Find where the given text appears and provide that cell's center as [X, Y] coordinate. 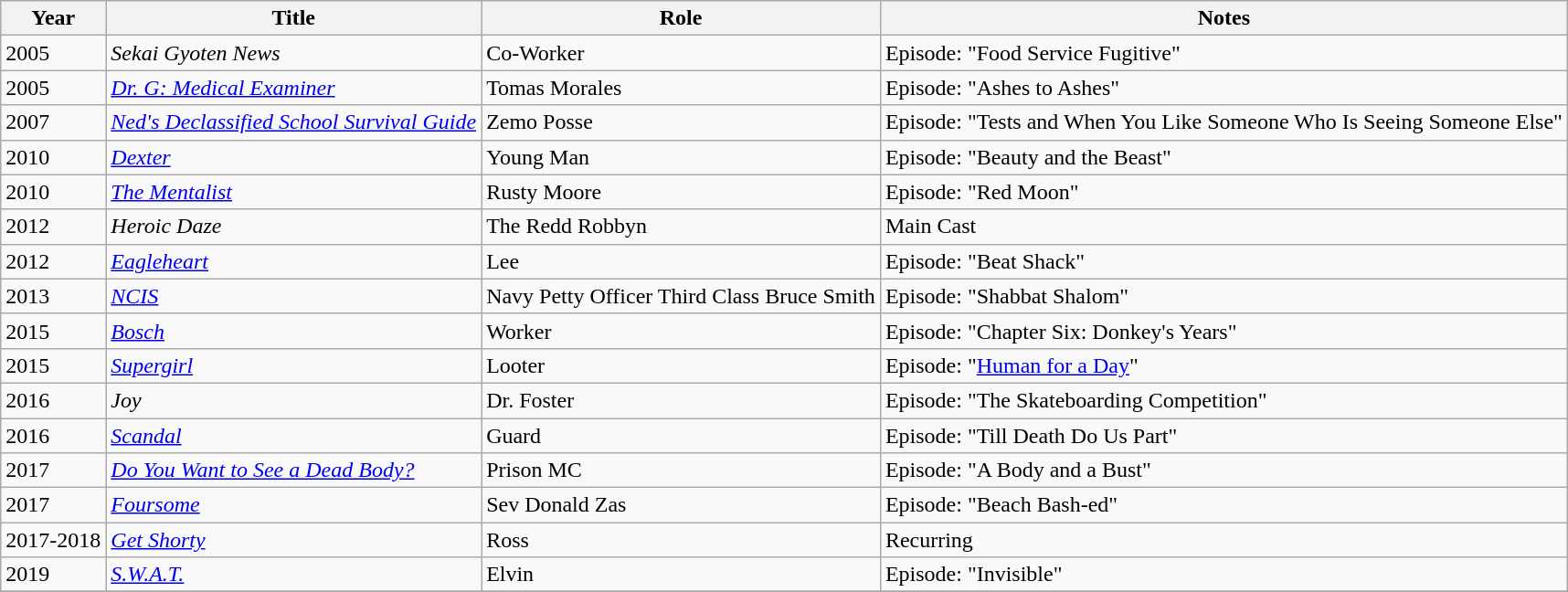
Sekai Gyoten News [294, 53]
Looter [682, 365]
Main Cast [1224, 227]
2019 [53, 575]
Title [294, 18]
Episode: "Red Moon" [1224, 192]
Heroic Daze [294, 227]
Elvin [682, 575]
S.W.A.T. [294, 575]
Dexter [294, 157]
Notes [1224, 18]
Episode: "Beauty and the Beast" [1224, 157]
Episode: "Human for a Day" [1224, 365]
Joy [294, 400]
Foursome [294, 505]
Rusty Moore [682, 192]
Role [682, 18]
Tomas Morales [682, 88]
Do You Want to See a Dead Body? [294, 470]
2017-2018 [53, 540]
Episode: "Till Death Do Us Part" [1224, 436]
Year [53, 18]
Navy Petty Officer Third Class Bruce Smith [682, 296]
Get Shorty [294, 540]
Eagleheart [294, 261]
Guard [682, 436]
Bosch [294, 331]
Episode: "Invisible" [1224, 575]
Prison MC [682, 470]
Zemo Posse [682, 122]
Episode: "Beat Shack" [1224, 261]
Scandal [294, 436]
2013 [53, 296]
Ross [682, 540]
The Mentalist [294, 192]
Ned's Declassified School Survival Guide [294, 122]
Episode: "Shabbat Shalom" [1224, 296]
Co-Worker [682, 53]
Episode: "A Body and a Bust" [1224, 470]
Supergirl [294, 365]
Young Man [682, 157]
Episode: "Beach Bash-ed" [1224, 505]
The Redd Robbyn [682, 227]
NCIS [294, 296]
Episode: "Tests and When You Like Someone Who Is Seeing Someone Else" [1224, 122]
Sev Donald Zas [682, 505]
Episode: "Food Service Fugitive" [1224, 53]
Episode: "Ashes to Ashes" [1224, 88]
Dr. G: Medical Examiner [294, 88]
Episode: "The Skateboarding Competition" [1224, 400]
Episode: "Chapter Six: Donkey's Years" [1224, 331]
Recurring [1224, 540]
Lee [682, 261]
Worker [682, 331]
2007 [53, 122]
Dr. Foster [682, 400]
